Locate the cell with the specified text and output its [x, y] center coordinate. 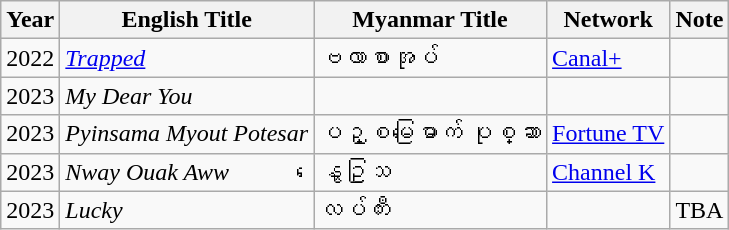
Myanmar Title [430, 20]
Network [608, 20]
ပဉ္စမမြောက် ပုစ္ဆာ [430, 134]
TBA [700, 210]
My Dear You [187, 96]
ဗလာစာအုပ် [430, 58]
Note [700, 20]
2022 [30, 58]
Pyinsama Myout Potesar [187, 134]
Fortune TV [608, 134]
လပ်ကီး [430, 210]
Trapped [187, 58]
Nway Ouak Aww [187, 172]
နွေဥသြ [430, 172]
Lucky [187, 210]
Year [30, 20]
Canal+ [608, 58]
English Title [187, 20]
Channel K [608, 172]
